Capture the cell that displays the provided text and extract its (x, y) central coordinate. 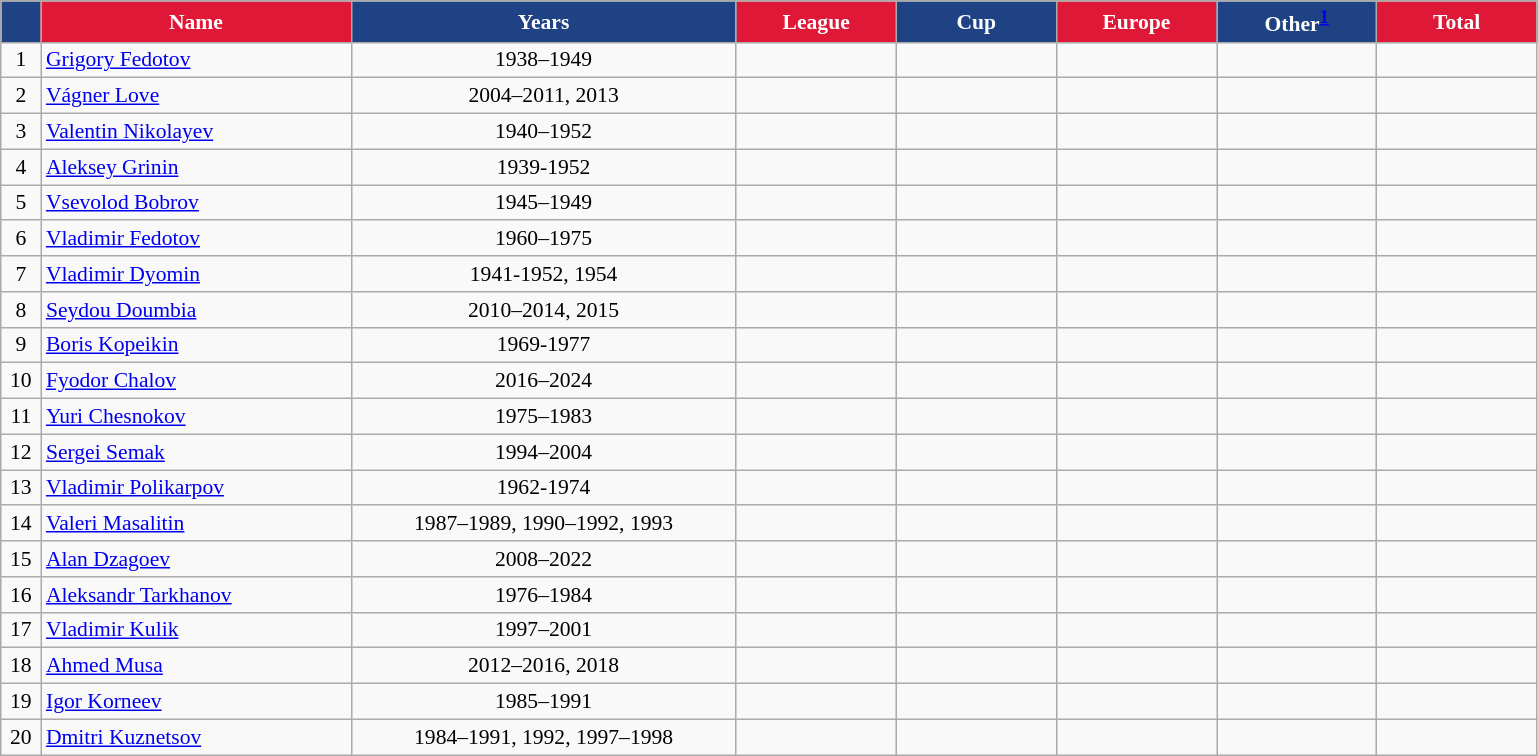
Cup (976, 22)
Igor Korneev (196, 702)
17 (21, 630)
Vladimir Polikarpov (196, 488)
20 (21, 737)
Valeri Masalitin (196, 524)
3 (21, 132)
2016–2024 (544, 381)
Fyodor Chalov (196, 381)
1984–1991, 1992, 1997–1998 (544, 737)
1938–1949 (544, 60)
Vágner Love (196, 96)
Vladimir Kulik (196, 630)
6 (21, 239)
Alan Dzagoev (196, 559)
1997–2001 (544, 630)
8 (21, 310)
2 (21, 96)
Total (1457, 22)
19 (21, 702)
Dmitri Kuznetsov (196, 737)
Ahmed Musa (196, 666)
2012–2016, 2018 (544, 666)
Europe (1136, 22)
Aleksey Grinin (196, 167)
Aleksandr Tarkhanov (196, 595)
Name (196, 22)
Seydou Doumbia (196, 310)
10 (21, 381)
Vsevolod Bobrov (196, 203)
2010–2014, 2015 (544, 310)
9 (21, 345)
Yuri Chesnokov (196, 417)
Years (544, 22)
14 (21, 524)
Other1 (1296, 22)
2004–2011, 2013 (544, 96)
1987–1989, 1990–1992, 1993 (544, 524)
1960–1975 (544, 239)
12 (21, 452)
16 (21, 595)
2008–2022 (544, 559)
Vladimir Fedotov (196, 239)
7 (21, 274)
1994–2004 (544, 452)
Sergei Semak (196, 452)
1969-1977 (544, 345)
11 (21, 417)
1939-1952 (544, 167)
1962-1974 (544, 488)
1940–1952 (544, 132)
18 (21, 666)
1945–1949 (544, 203)
Boris Kopeikin (196, 345)
League (816, 22)
Vladimir Dyomin (196, 274)
1976–1984 (544, 595)
1985–1991 (544, 702)
13 (21, 488)
5 (21, 203)
1 (21, 60)
Valentin Nikolayev (196, 132)
4 (21, 167)
1975–1983 (544, 417)
Grigory Fedotov (196, 60)
15 (21, 559)
1941-1952, 1954 (544, 274)
